Determine the [X, Y] coordinate at the center of the cell enclosing the given text.  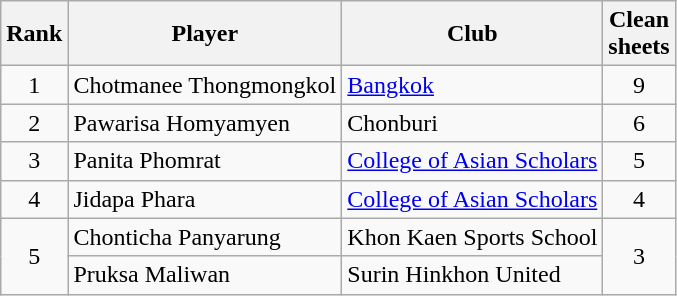
Bangkok [472, 85]
Khon Kaen Sports School [472, 237]
6 [639, 123]
Player [205, 34]
Rank [34, 34]
Pawarisa Homyamyen [205, 123]
Pruksa Maliwan [205, 275]
Chonticha Panyarung [205, 237]
Jidapa Phara [205, 199]
Chonburi [472, 123]
9 [639, 85]
Surin Hinkhon United [472, 275]
Chotmanee Thongmongkol [205, 85]
Panita Phomrat [205, 161]
Cleansheets [639, 34]
2 [34, 123]
1 [34, 85]
Club [472, 34]
